Find where the given text appears and provide that cell's center as (X, Y) coordinate. 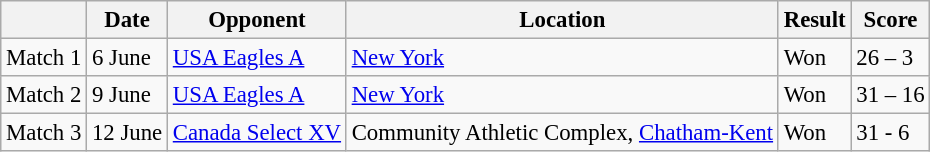
26 – 3 (890, 58)
Match 3 (44, 133)
Match 2 (44, 95)
Canada Select XV (256, 133)
Opponent (256, 20)
6 June (128, 58)
31 – 16 (890, 95)
Result (814, 20)
31 - 6 (890, 133)
Community Athletic Complex, Chatham-Kent (562, 133)
12 June (128, 133)
Date (128, 20)
Match 1 (44, 58)
Location (562, 20)
9 June (128, 95)
Score (890, 20)
